Pinpoint the cell where the given text exists, returning its (x, y) midpoint coordinate. 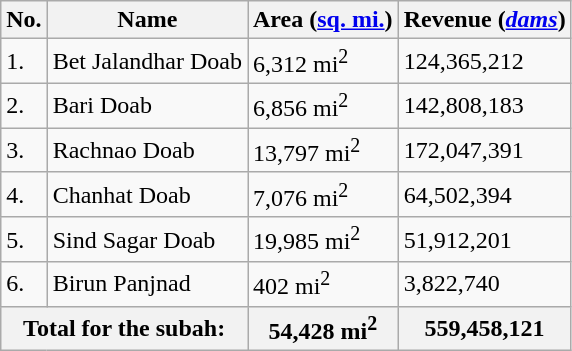
2. (24, 106)
559,458,121 (484, 328)
402 mi2 (324, 284)
6,312 mi2 (324, 62)
13,797 mi2 (324, 150)
7,076 mi2 (324, 194)
5. (24, 240)
Sind Sagar Doab (147, 240)
No. (24, 20)
Birun Panjnad (147, 284)
1. (24, 62)
Bet Jalandhar Doab (147, 62)
51,912,201 (484, 240)
6,856 mi2 (324, 106)
54,428 mi2 (324, 328)
6. (24, 284)
19,985 mi2 (324, 240)
3,822,740 (484, 284)
Bari Doab (147, 106)
64,502,394 (484, 194)
Rachnao Doab (147, 150)
4. (24, 194)
142,808,183 (484, 106)
172,047,391 (484, 150)
3. (24, 150)
Name (147, 20)
Area (sq. mi.) (324, 20)
Revenue (dams) (484, 20)
Chanhat Doab (147, 194)
Total for the subah: (124, 328)
124,365,212 (484, 62)
